Scan for the cell matching the given text and deliver its (X, Y) coordinate at center. 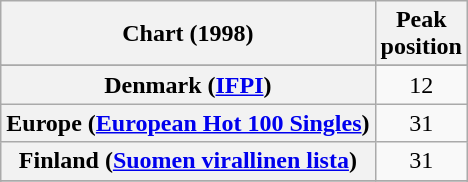
Chart (1998) (188, 34)
Peakposition (421, 34)
Denmark (IFPI) (188, 85)
12 (421, 85)
Finland (Suomen virallinen lista) (188, 161)
Europe (European Hot 100 Singles) (188, 123)
